Extract the [X, Y] coordinate from the center of the cell holding the provided text.  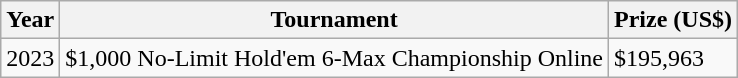
$195,963 [672, 58]
Prize (US$) [672, 20]
2023 [30, 58]
$1,000 No-Limit Hold'em 6-Max Championship Online [334, 58]
Tournament [334, 20]
Year [30, 20]
